Scan for the cell matching the given text and deliver its [X, Y] coordinate at center. 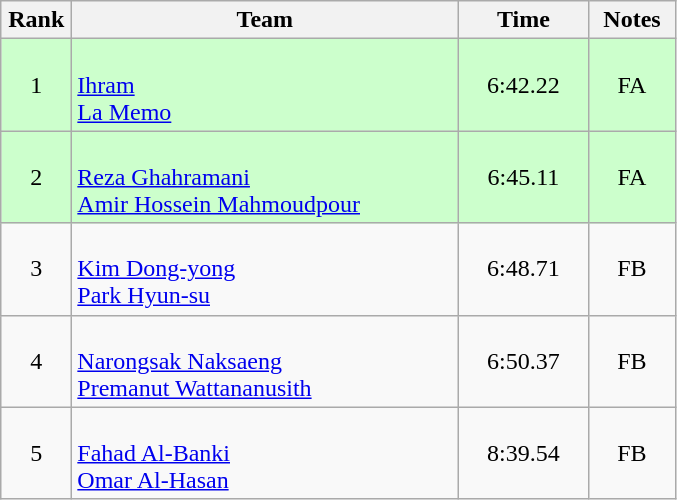
2 [36, 177]
Fahad Al-BankiOmar Al-Hasan [265, 453]
Time [524, 20]
3 [36, 269]
Notes [632, 20]
5 [36, 453]
Reza GhahramaniAmir Hossein Mahmoudpour [265, 177]
6:42.22 [524, 85]
IhramLa Memo [265, 85]
8:39.54 [524, 453]
6:45.11 [524, 177]
6:48.71 [524, 269]
6:50.37 [524, 361]
Narongsak NaksaengPremanut Wattananusith [265, 361]
4 [36, 361]
Team [265, 20]
1 [36, 85]
Kim Dong-yongPark Hyun-su [265, 269]
Rank [36, 20]
